Provide the [x, y] coordinate of the cell's center where the given text is located.  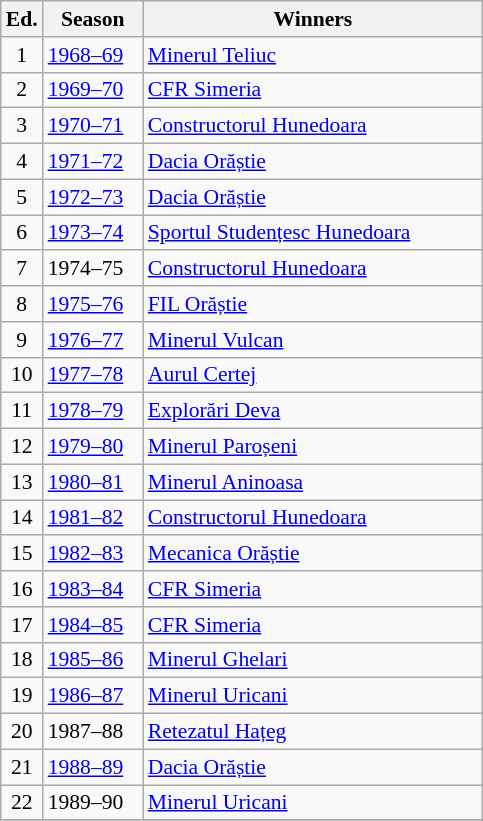
1970–71 [93, 126]
1971–72 [93, 162]
1981–82 [93, 518]
21 [22, 767]
4 [22, 162]
Explorări Deva [313, 411]
12 [22, 447]
1983–84 [93, 589]
3 [22, 126]
Ed. [22, 19]
1984–85 [93, 625]
1979–80 [93, 447]
1969–70 [93, 90]
9 [22, 340]
Season [93, 19]
6 [22, 233]
Minerul Teliuc [313, 55]
FIL Orăștie [313, 304]
Minerul Paroșeni [313, 447]
19 [22, 696]
1972–73 [93, 197]
16 [22, 589]
Minerul Vulcan [313, 340]
18 [22, 660]
1 [22, 55]
11 [22, 411]
17 [22, 625]
1976–77 [93, 340]
14 [22, 518]
Retezatul Hațeg [313, 732]
Minerul Ghelari [313, 660]
1968–69 [93, 55]
Mecanica Orăștie [313, 554]
Sportul Studențesc Hunedoara [313, 233]
Winners [313, 19]
1987–88 [93, 732]
Minerul Aninoasa [313, 482]
1975–76 [93, 304]
1973–74 [93, 233]
20 [22, 732]
1988–89 [93, 767]
2 [22, 90]
7 [22, 269]
1977–78 [93, 375]
8 [22, 304]
Aurul Certej [313, 375]
1986–87 [93, 696]
10 [22, 375]
1980–81 [93, 482]
1974–75 [93, 269]
1989–90 [93, 803]
13 [22, 482]
22 [22, 803]
1982–83 [93, 554]
1978–79 [93, 411]
15 [22, 554]
1985–86 [93, 660]
5 [22, 197]
